Scan for the cell matching the given text and deliver its [x, y] coordinate at center. 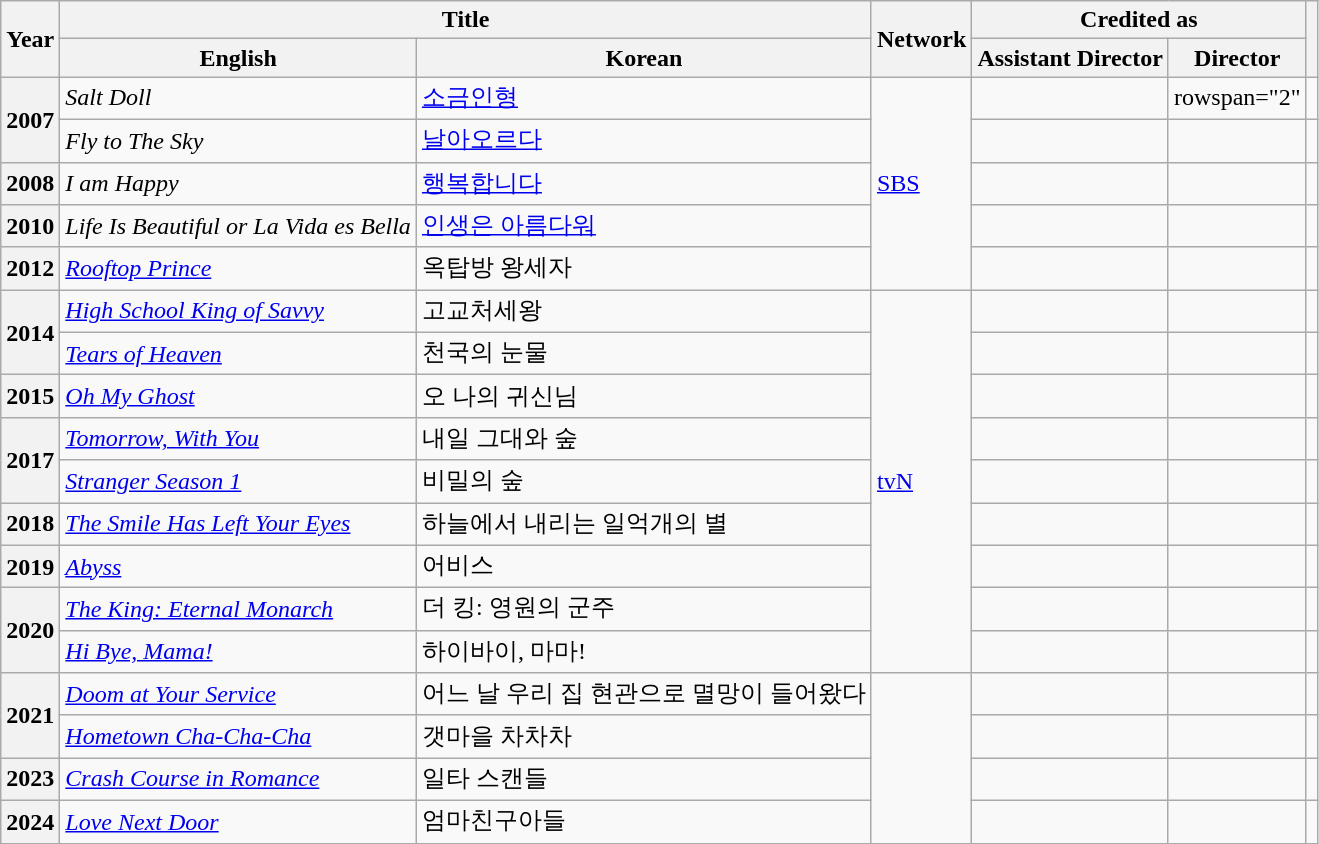
Love Next Door [238, 822]
Life Is Beautiful or La Vida es Bella [238, 226]
2012 [30, 268]
2015 [30, 396]
2021 [30, 716]
어비스 [644, 566]
하늘에서 내리는 일억개의 별 [644, 524]
I am Happy [238, 184]
Hometown Cha-Cha-Cha [238, 736]
고교처세왕 [644, 312]
천국의 눈물 [644, 354]
Hi Bye, Mama! [238, 652]
Fly to The Sky [238, 140]
Oh My Ghost [238, 396]
인생은 아름다워 [644, 226]
Network [921, 39]
행복합니다 [644, 184]
2019 [30, 566]
Credited as [1139, 20]
Year [30, 39]
내일 그대와 숲 [644, 438]
Abyss [238, 566]
Tomorrow, With You [238, 438]
The King: Eternal Monarch [238, 610]
엄마친구아들 [644, 822]
비밀의 숲 [644, 482]
2018 [30, 524]
2020 [30, 630]
rowspan="2" [1237, 98]
2008 [30, 184]
2007 [30, 120]
옥탑방 왕세자 [644, 268]
2010 [30, 226]
2014 [30, 332]
소금인형 [644, 98]
The Smile Has Left Your Eyes [238, 524]
Rooftop Prince [238, 268]
2023 [30, 780]
갯마을 차차차 [644, 736]
날아오르다 [644, 140]
Korean [644, 58]
하이바이, 마마! [644, 652]
Crash Course in Romance [238, 780]
Assistant Director [1070, 58]
Stranger Season 1 [238, 482]
어느 날 우리 집 현관으로 멸망이 들어왔다 [644, 694]
일타 스캔들 [644, 780]
Doom at Your Service [238, 694]
2024 [30, 822]
English [238, 58]
tvN [921, 482]
Tears of Heaven [238, 354]
Salt Doll [238, 98]
Title [466, 20]
SBS [921, 184]
2017 [30, 460]
더 킹: 영원의 군주 [644, 610]
Director [1237, 58]
오 나의 귀신님 [644, 396]
High School King of Savvy [238, 312]
